Scan for the cell matching the given text and deliver its [X, Y] coordinate at center. 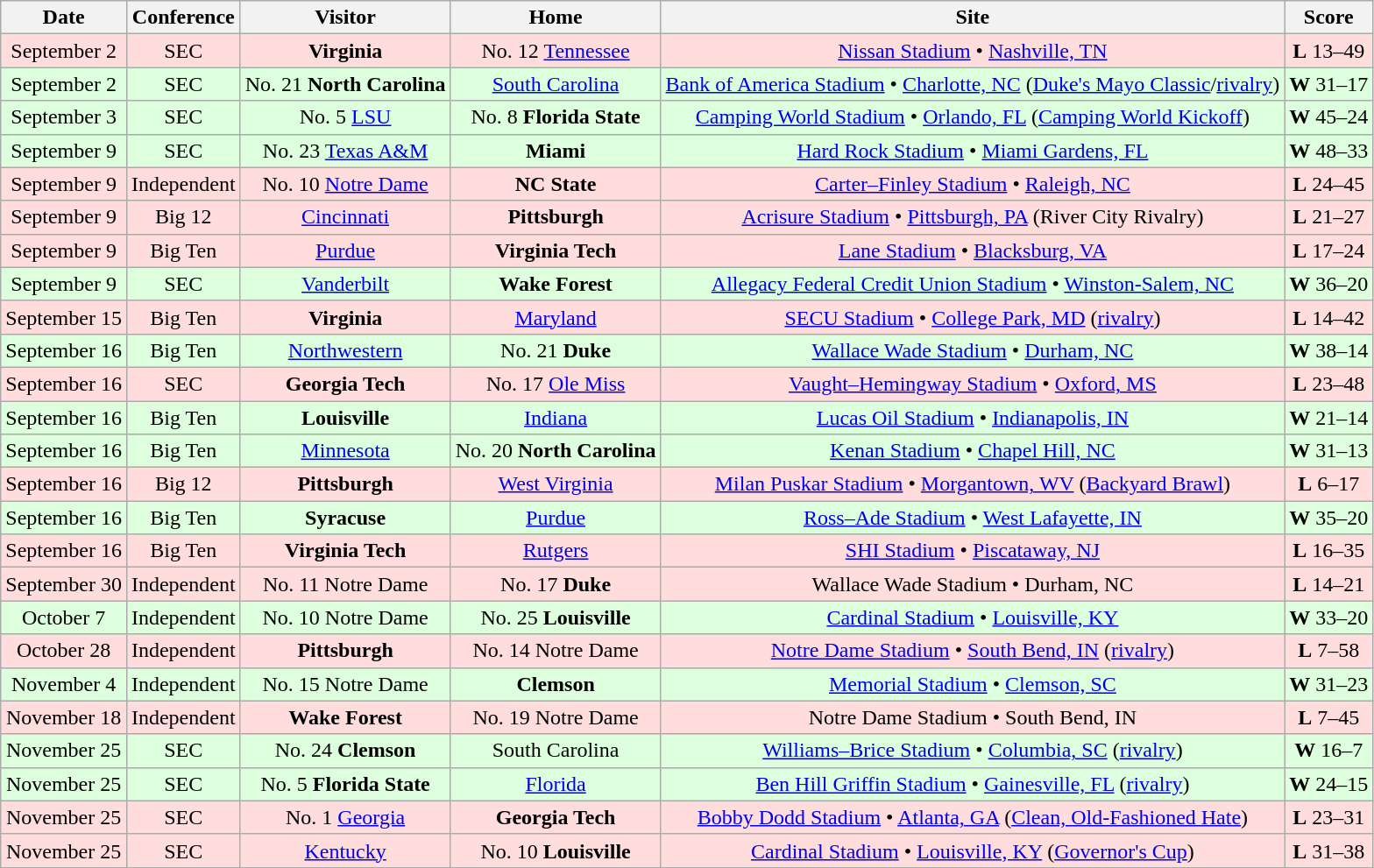
Vaught–Hemingway Stadium • Oxford, MS [973, 384]
November 4 [64, 684]
Home [556, 18]
Lucas Oil Stadium • Indianapolis, IN [973, 418]
Notre Dame Stadium • South Bend, IN (rivalry) [973, 651]
No. 20 North Carolina [556, 451]
L 24–45 [1328, 184]
Acrisure Stadium • Pittsburgh, PA (River City Rivalry) [973, 217]
No. 23 Texas A&M [345, 151]
L 6–17 [1328, 484]
October 7 [64, 617]
L 14–42 [1328, 317]
Carter–Finley Stadium • Raleigh, NC [973, 184]
No. 5 LSU [345, 117]
Cardinal Stadium • Louisville, KY [973, 617]
W 21–14 [1328, 418]
L 7–58 [1328, 651]
Syracuse [345, 518]
Memorial Stadium • Clemson, SC [973, 684]
W 35–20 [1328, 518]
Notre Dame Stadium • South Bend, IN [973, 717]
Rutgers [556, 551]
Ross–Ade Stadium • West Lafayette, IN [973, 518]
No. 17 Ole Miss [556, 384]
L 14–21 [1328, 584]
No. 19 Notre Dame [556, 717]
Florida [556, 784]
Bank of America Stadium • Charlotte, NC (Duke's Mayo Classic/rivalry) [973, 84]
Minnesota [345, 451]
L 23–31 [1328, 817]
W 24–15 [1328, 784]
W 31–13 [1328, 451]
Ben Hill Griffin Stadium • Gainesville, FL (rivalry) [973, 784]
No. 17 Duke [556, 584]
No. 14 Notre Dame [556, 651]
November 18 [64, 717]
Score [1328, 18]
No. 21 North Carolina [345, 84]
No. 24 Clemson [345, 751]
Northwestern [345, 350]
No. 25 Louisville [556, 617]
L 21–27 [1328, 217]
W 33–20 [1328, 617]
Milan Puskar Stadium • Morgantown, WV (Backyard Brawl) [973, 484]
Bobby Dodd Stadium • Atlanta, GA (Clean, Old-Fashioned Hate) [973, 817]
Miami [556, 151]
Lane Stadium • Blacksburg, VA [973, 251]
Cincinnati [345, 217]
L 13–49 [1328, 51]
Maryland [556, 317]
West Virginia [556, 484]
Conference [183, 18]
Site [973, 18]
L 17–24 [1328, 251]
Clemson [556, 684]
Kentucky [345, 850]
Louisville [345, 418]
W 31–23 [1328, 684]
Nissan Stadium • Nashville, TN [973, 51]
Date [64, 18]
W 48–33 [1328, 151]
W 36–20 [1328, 284]
SECU Stadium • College Park, MD (rivalry) [973, 317]
Vanderbilt [345, 284]
Camping World Stadium • Orlando, FL (Camping World Kickoff) [973, 117]
W 31–17 [1328, 84]
L 16–35 [1328, 551]
No. 11 Notre Dame [345, 584]
October 28 [64, 651]
W 38–14 [1328, 350]
No. 21 Duke [556, 350]
No. 1 Georgia [345, 817]
SHI Stadium • Piscataway, NJ [973, 551]
Hard Rock Stadium • Miami Gardens, FL [973, 151]
September 30 [64, 584]
No. 5 Florida State [345, 784]
No. 8 Florida State [556, 117]
No. 10 Louisville [556, 850]
Cardinal Stadium • Louisville, KY (Governor's Cup) [973, 850]
Visitor [345, 18]
Kenan Stadium • Chapel Hill, NC [973, 451]
September 15 [64, 317]
Williams–Brice Stadium • Columbia, SC (rivalry) [973, 751]
September 3 [64, 117]
L 7–45 [1328, 717]
NC State [556, 184]
No. 12 Tennessee [556, 51]
L 31–38 [1328, 850]
Indiana [556, 418]
W 16–7 [1328, 751]
Allegacy Federal Credit Union Stadium • Winston-Salem, NC [973, 284]
L 23–48 [1328, 384]
W 45–24 [1328, 117]
No. 15 Notre Dame [345, 684]
